Capture the cell that displays the provided text and extract its [X, Y] central coordinate. 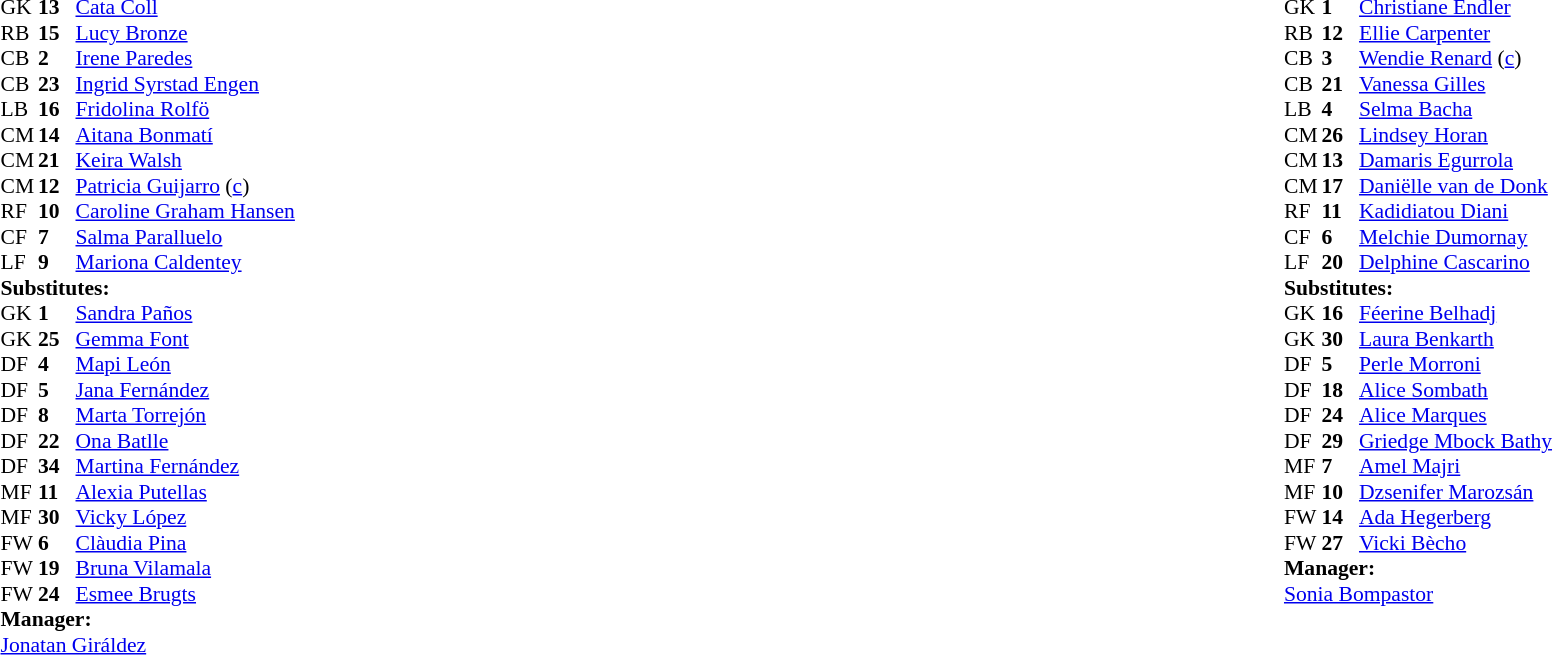
18 [1340, 390]
Alice Sombath [1456, 390]
Marta Torrejón [186, 415]
15 [57, 33]
Patricia Guijarro (c) [186, 186]
Féerine Belhadj [1456, 313]
Sonia Bompastor [1418, 594]
Gemma Font [186, 339]
Clàudia Pina [186, 543]
Vanessa Gilles [1456, 84]
Vicky López [186, 517]
Mapi León [186, 365]
Fridolina Rolfö [186, 109]
Jana Fernández [186, 390]
Amel Majri [1456, 467]
Damaris Egurrola [1456, 161]
Aitana Bonmatí [186, 135]
Ellie Carpenter [1456, 33]
Daniëlle van de Donk [1456, 186]
17 [1340, 186]
Wendie Renard (c) [1456, 59]
Dzsenifer Marozsán [1456, 492]
Esmee Brugts [186, 594]
2 [57, 59]
Bruna Vilamala [186, 569]
Ona Batlle [186, 441]
Lindsey Horan [1456, 135]
19 [57, 569]
Sandra Paños [186, 313]
29 [1340, 441]
26 [1340, 135]
Irene Paredes [186, 59]
Lucy Bronze [186, 33]
Vicki Bècho [1456, 543]
Ingrid Syrstad Engen [186, 84]
Salma Paralluelo [186, 237]
8 [57, 415]
Alexia Putellas [186, 492]
Martina Fernández [186, 467]
1 [57, 313]
Laura Benkarth [1456, 339]
Kadidiatou Diani [1456, 211]
Keira Walsh [186, 161]
20 [1340, 263]
Perle Morroni [1456, 365]
3 [1340, 59]
22 [57, 441]
9 [57, 263]
Selma Bacha [1456, 109]
27 [1340, 543]
Delphine Cascarino [1456, 263]
Melchie Dumornay [1456, 237]
Ada Hegerberg [1456, 517]
Mariona Caldentey [186, 263]
Alice Marques [1456, 415]
13 [1340, 161]
34 [57, 467]
Caroline Graham Hansen [186, 211]
23 [57, 84]
25 [57, 339]
Griedge Mbock Bathy [1456, 441]
